Detect which cell encompasses the target text, then output its (x, y) center coordinate. 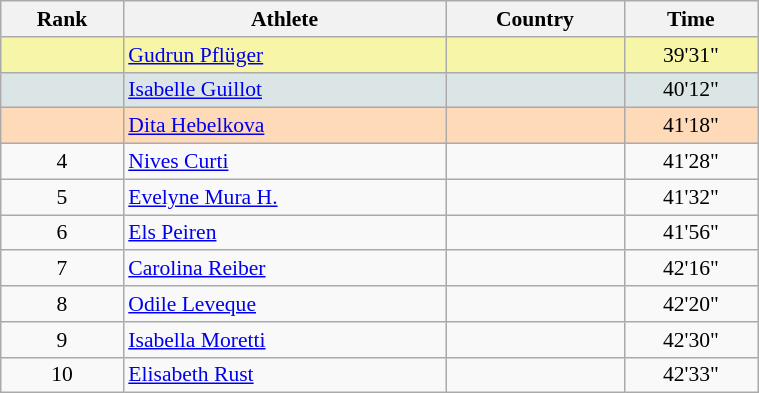
42'30" (691, 340)
40'12" (691, 90)
5 (62, 197)
10 (62, 375)
8 (62, 304)
Evelyne Mura H. (284, 197)
42'20" (691, 304)
Nives Curti (284, 162)
39'31" (691, 55)
42'33" (691, 375)
Elisabeth Rust (284, 375)
41'28" (691, 162)
Isabella Moretti (284, 340)
Isabelle Guillot (284, 90)
Athlete (284, 19)
Time (691, 19)
42'16" (691, 269)
Carolina Reiber (284, 269)
41'32" (691, 197)
41'56" (691, 233)
Els Peiren (284, 233)
4 (62, 162)
Gudrun Pflüger (284, 55)
7 (62, 269)
9 (62, 340)
Odile Leveque (284, 304)
Dita Hebelkova (284, 126)
41'18" (691, 126)
6 (62, 233)
Country (535, 19)
Rank (62, 19)
